Scan for the cell matching the given text and deliver its (X, Y) coordinate at center. 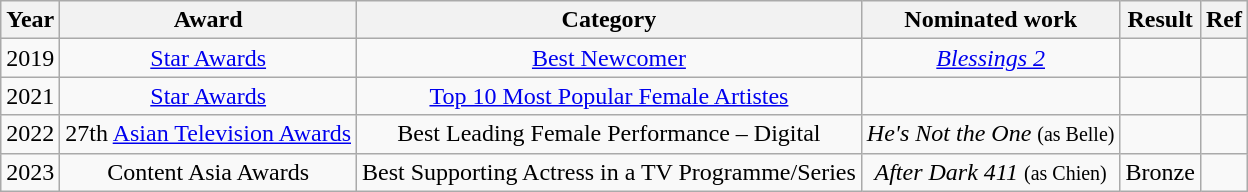
Ref (1224, 20)
2022 (30, 134)
Top 10 Most Popular Female Artistes (610, 96)
Best Leading Female Performance – Digital (610, 134)
Result (1160, 20)
After Dark 411 (as Chien) (990, 172)
Blessings 2 (990, 58)
Category (610, 20)
27th Asian Television Awards (208, 134)
Content Asia Awards (208, 172)
Bronze (1160, 172)
Nominated work (990, 20)
Award (208, 20)
2023 (30, 172)
Best Supporting Actress in a TV Programme/Series (610, 172)
2021 (30, 96)
Best Newcomer (610, 58)
Year (30, 20)
2019 (30, 58)
He's Not the One (as Belle) (990, 134)
